Capture the cell that displays the provided text and extract its (x, y) central coordinate. 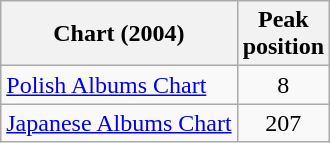
207 (283, 123)
Polish Albums Chart (119, 85)
Chart (2004) (119, 34)
Peakposition (283, 34)
8 (283, 85)
Japanese Albums Chart (119, 123)
